Return [x, y] of the center of cell containing provided text 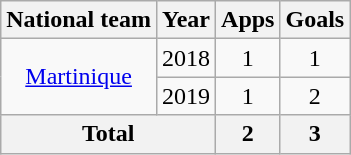
Goals [315, 20]
2019 [186, 96]
2018 [186, 58]
Martinique [79, 77]
3 [315, 134]
Total [108, 134]
National team [79, 20]
Apps [248, 20]
Year [186, 20]
